Identify which cell holds the provided text, then report its (x, y) central coordinate. 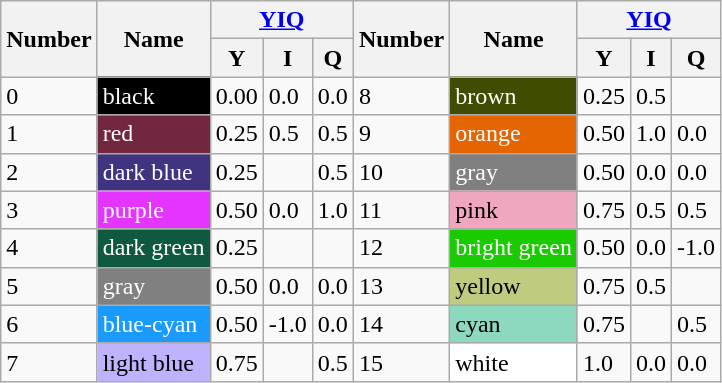
13 (401, 286)
orange (514, 134)
0.00 (236, 96)
0 (49, 96)
6 (49, 324)
black (154, 96)
11 (401, 210)
red (154, 134)
purple (154, 210)
8 (401, 96)
brown (514, 96)
3 (49, 210)
cyan (514, 324)
dark blue (154, 172)
9 (401, 134)
light blue (154, 362)
yellow (514, 286)
pink (514, 210)
14 (401, 324)
blue-cyan (154, 324)
white (514, 362)
10 (401, 172)
12 (401, 248)
15 (401, 362)
4 (49, 248)
bright green (514, 248)
1 (49, 134)
2 (49, 172)
7 (49, 362)
5 (49, 286)
dark green (154, 248)
